Identify which cell holds the provided text, then report its [x, y] central coordinate. 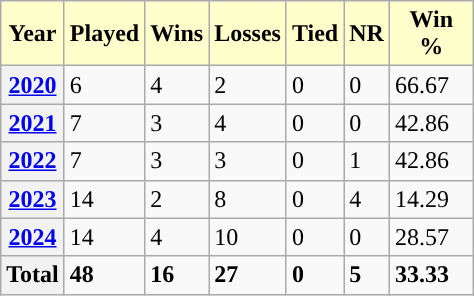
2024 [33, 237]
Year [33, 34]
6 [104, 85]
Wins [177, 34]
2021 [33, 123]
14.29 [431, 199]
16 [177, 275]
27 [248, 275]
5 [367, 275]
Win % [431, 34]
Played [104, 34]
1 [367, 161]
2020 [33, 85]
66.67 [431, 85]
2023 [33, 199]
NR [367, 34]
10 [248, 237]
8 [248, 199]
Tied [314, 34]
2022 [33, 161]
48 [104, 275]
Losses [248, 34]
Total [33, 275]
33.33 [431, 275]
28.57 [431, 237]
